Capture the cell that displays the provided text and extract its (x, y) central coordinate. 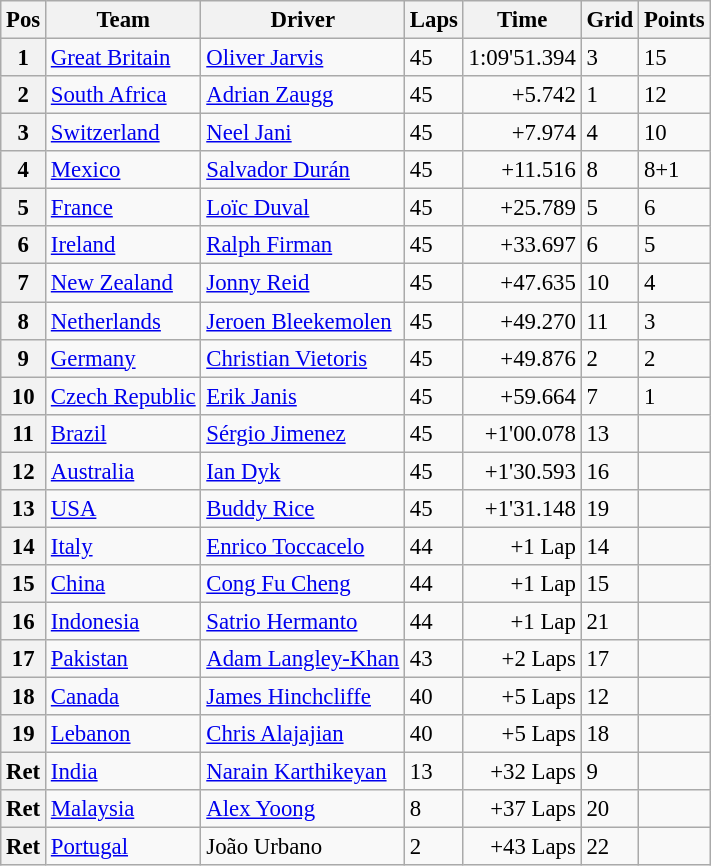
James Hinchcliffe (303, 697)
Cong Fu Cheng (303, 584)
Mexico (124, 170)
+2 Laps (522, 659)
Netherlands (124, 321)
Switzerland (124, 133)
+43 Laps (522, 847)
Lebanon (124, 734)
Australia (124, 471)
France (124, 208)
Oliver Jarvis (303, 58)
+37 Laps (522, 809)
Canada (124, 697)
Buddy Rice (303, 509)
+47.635 (522, 283)
Time (522, 20)
+1'31.148 (522, 509)
Driver (303, 20)
Ian Dyk (303, 471)
Sérgio Jimenez (303, 433)
Malaysia (124, 809)
USA (124, 509)
1:09'51.394 (522, 58)
22 (610, 847)
Chris Alajajian (303, 734)
Portugal (124, 847)
Christian Vietoris (303, 358)
Points (674, 20)
+7.974 (522, 133)
Team (124, 20)
+32 Laps (522, 772)
João Urbano (303, 847)
8+1 (674, 170)
Ralph Firman (303, 245)
+59.664 (522, 396)
Laps (434, 20)
+1'00.078 (522, 433)
21 (610, 621)
China (124, 584)
Narain Karthikeyan (303, 772)
43 (434, 659)
Indonesia (124, 621)
Pakistan (124, 659)
Alex Yoong (303, 809)
Jonny Reid (303, 283)
Czech Republic (124, 396)
Satrio Hermanto (303, 621)
Pos (24, 20)
Adam Langley-Khan (303, 659)
+49.876 (522, 358)
Jeroen Bleekemolen (303, 321)
20 (610, 809)
Neel Jani (303, 133)
Brazil (124, 433)
Salvador Durán (303, 170)
Grid (610, 20)
Ireland (124, 245)
South Africa (124, 95)
Italy (124, 546)
Loïc Duval (303, 208)
+5.742 (522, 95)
New Zealand (124, 283)
Erik Janis (303, 396)
India (124, 772)
Great Britain (124, 58)
+33.697 (522, 245)
+11.516 (522, 170)
Germany (124, 358)
+49.270 (522, 321)
+1'30.593 (522, 471)
+25.789 (522, 208)
Adrian Zaugg (303, 95)
Enrico Toccacelo (303, 546)
